Detect which cell encompasses the target text, then output its (X, Y) center coordinate. 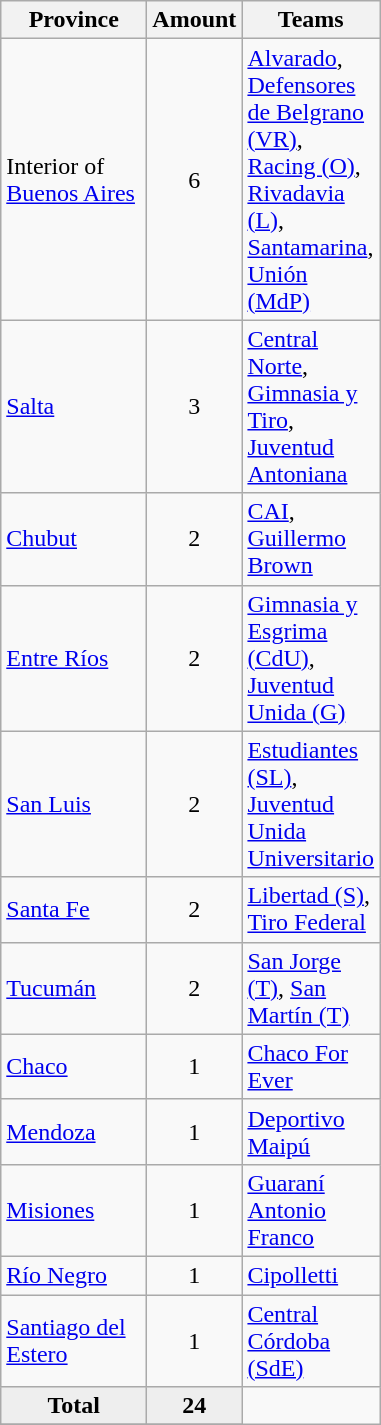
Cipolletti (311, 1275)
Salta (74, 406)
Teams (311, 20)
Misiones (74, 1210)
Guaraní Antonio Franco (311, 1210)
San Luis (74, 804)
Interior of Buenos Aires (74, 180)
Entre Ríos (74, 658)
24 (194, 1406)
Chaco For Ever (311, 1066)
Chubut (74, 539)
Province (74, 20)
6 (194, 180)
Central Norte, Gimnasia y Tiro, Juventud Antoniana (311, 406)
Santiago del Estero (74, 1340)
Alvarado, Defensores de Belgrano (VR), Racing (O), Rivadavia (L), Santamarina, Unión (MdP) (311, 180)
Deportivo Maipú (311, 1132)
3 (194, 406)
Libertad (S), Tiro Federal (311, 910)
Estudiantes (SL), Juventud Unida Universitario (311, 804)
Mendoza (74, 1132)
Santa Fe (74, 910)
Central Córdoba (SdE) (311, 1340)
Río Negro (74, 1275)
Amount (194, 20)
Chaco (74, 1066)
Gimnasia y Esgrima (CdU), Juventud Unida (G) (311, 658)
CAI, Guillermo Brown (311, 539)
San Jorge (T), San Martín (T) (311, 988)
Tucumán (74, 988)
Total (74, 1406)
